Detect which cell encompasses the target text, then output its [x, y] center coordinate. 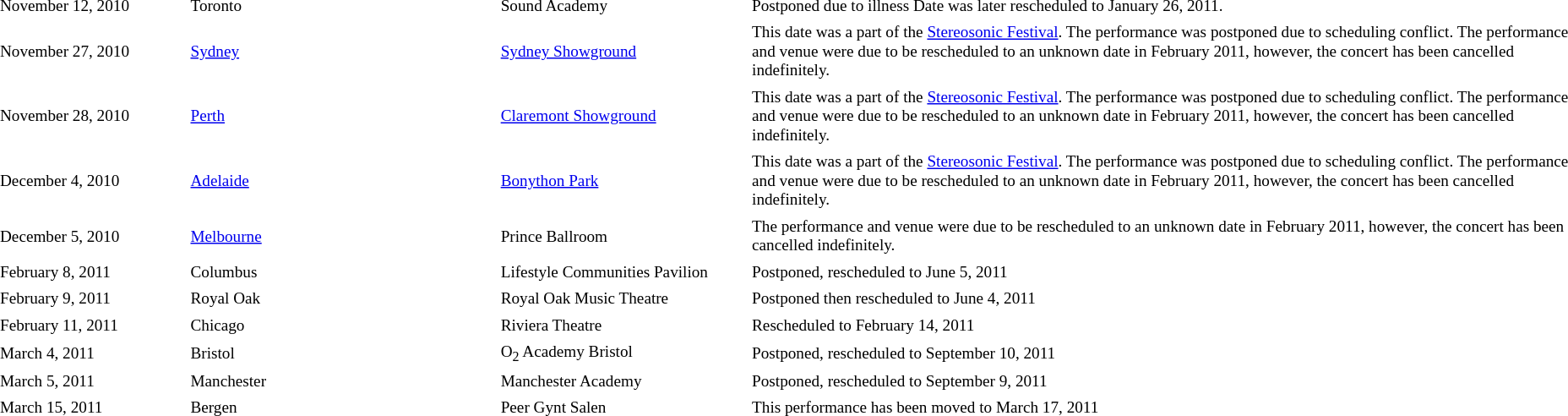
Bonython Park [623, 182]
Sydney [341, 52]
Manchester Academy [623, 380]
Manchester [341, 380]
Bristol [341, 353]
O2 Academy Bristol [623, 353]
Perth [341, 117]
Melbourne [341, 237]
Adelaide [341, 182]
Riviera Theatre [623, 326]
Royal Oak Music Theatre [623, 299]
Royal Oak [341, 299]
Claremont Showground [623, 117]
Prince Ballroom [623, 237]
Sydney Showground [623, 52]
Lifestyle Communities Pavilion [623, 272]
Columbus [341, 272]
Chicago [341, 326]
